Capture the cell that displays the provided text and extract its (x, y) central coordinate. 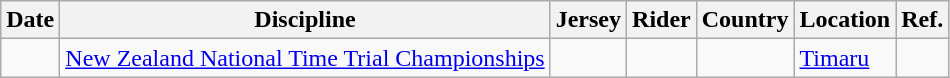
Jersey (588, 20)
Location (845, 20)
Timaru (845, 58)
Discipline (305, 20)
Date (30, 20)
New Zealand National Time Trial Championships (305, 58)
Ref. (922, 20)
Rider (662, 20)
Country (745, 20)
